For the text-containing cell, return its midpoint in (x, y) coordinate format. 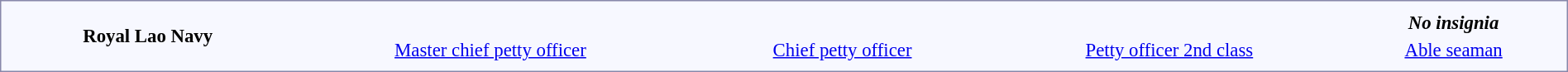
Petty officer 2nd class (1169, 50)
Master chief petty officer (490, 50)
No insignia (1454, 22)
Able seaman (1454, 50)
Chief petty officer (843, 50)
Royal Lao Navy (147, 36)
